Search for the cell housing the specified text and yield its (x, y) center coordinate. 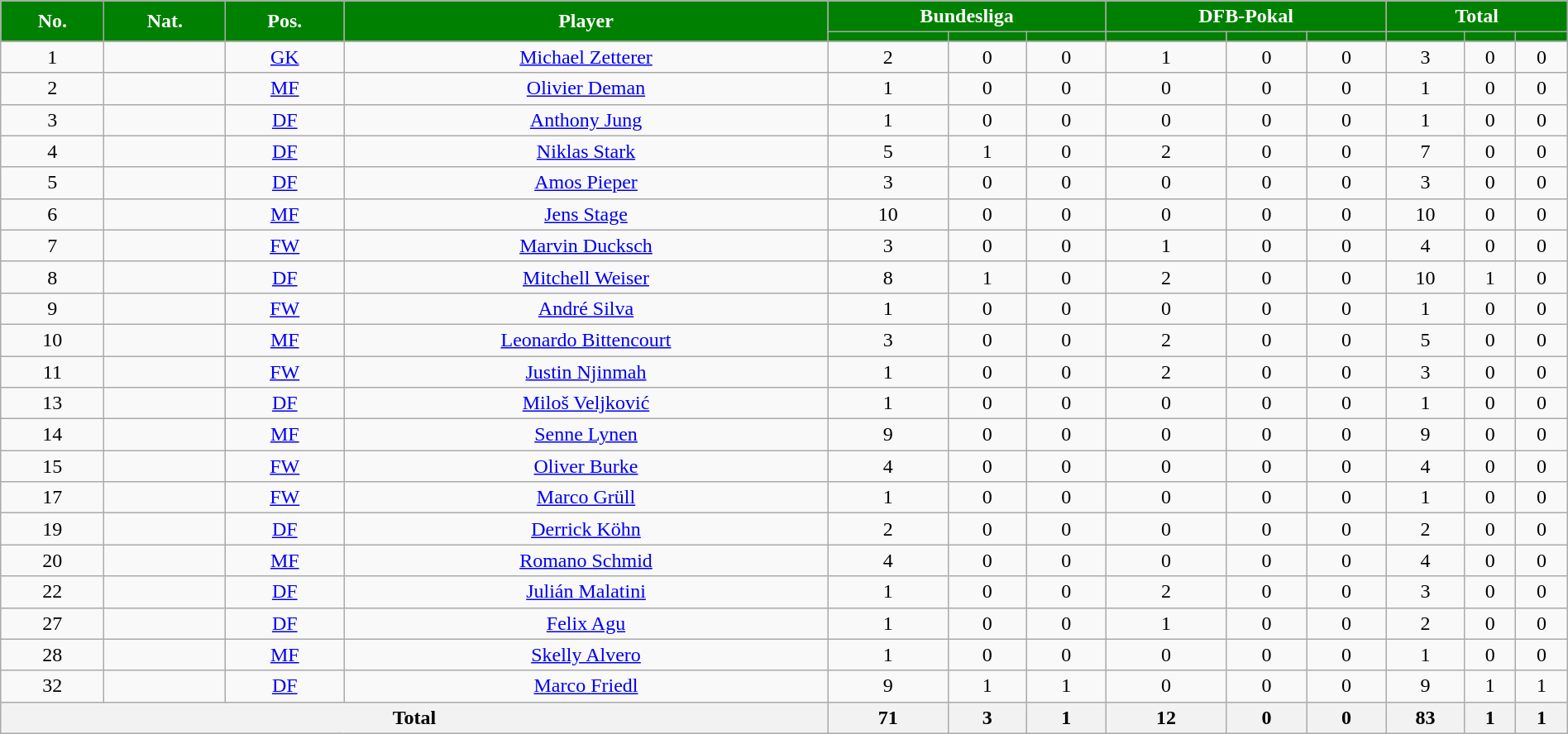
32 (53, 686)
Justin Njinmah (586, 371)
Miloš Veljković (586, 403)
Felix Agu (586, 623)
Olivier Deman (586, 88)
Leonardo Bittencourt (586, 340)
20 (53, 560)
13 (53, 403)
28 (53, 655)
17 (53, 498)
Amos Pieper (586, 183)
19 (53, 529)
André Silva (586, 308)
Marco Friedl (586, 686)
Derrick Köhn (586, 529)
Bundesliga (967, 17)
Senne Lynen (586, 435)
Nat. (165, 21)
27 (53, 623)
6 (53, 214)
Jens Stage (586, 214)
Marco Grüll (586, 498)
Skelly Alvero (586, 655)
Romano Schmid (586, 560)
11 (53, 371)
12 (1166, 717)
22 (53, 592)
Anthony Jung (586, 120)
14 (53, 435)
No. (53, 21)
Player (586, 21)
Mitchell Weiser (586, 277)
DFB-Pokal (1245, 17)
Julián Malatini (586, 592)
Oliver Burke (586, 466)
71 (888, 717)
Michael Zetterer (586, 57)
Pos. (284, 21)
15 (53, 466)
GK (284, 57)
Niklas Stark (586, 151)
Marvin Ducksch (586, 245)
83 (1426, 717)
